Return (X, Y) of the center of cell containing provided text 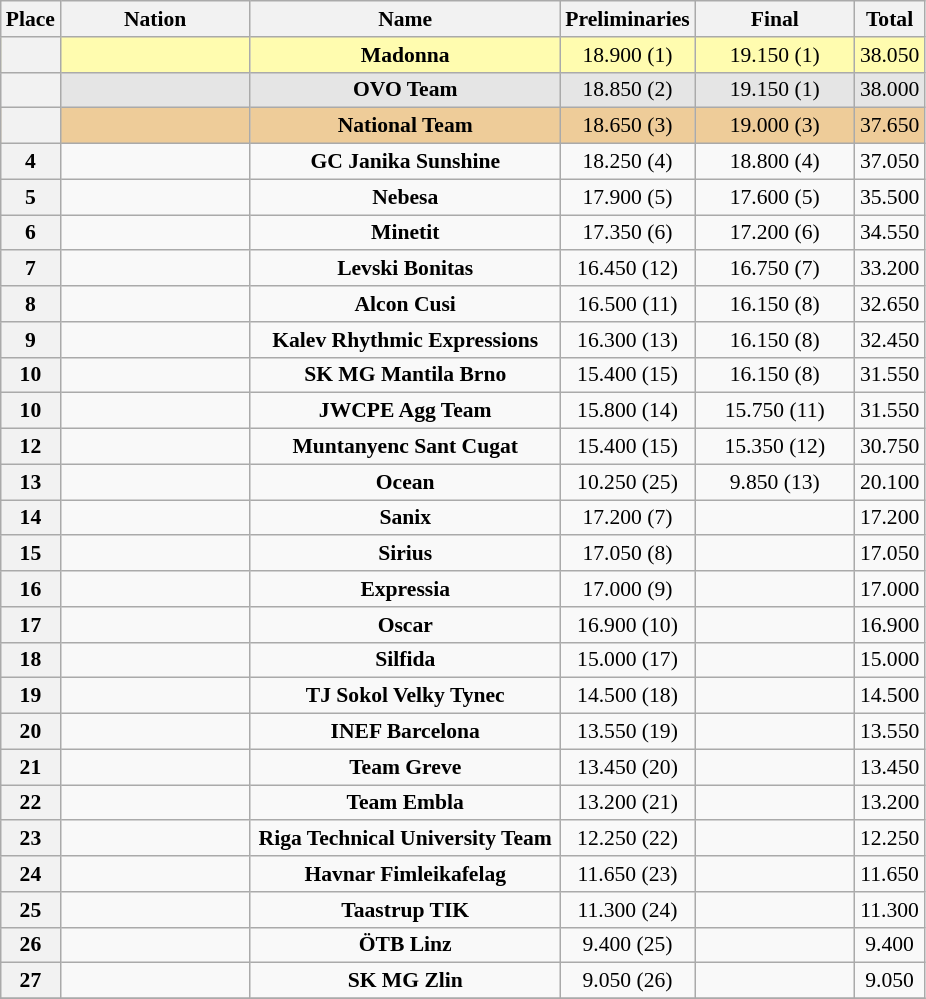
Ocean (405, 482)
Sanix (405, 518)
13.450 (20) (627, 767)
JWCPE Agg Team (405, 411)
SK MG Mantila Brno (405, 375)
Kalev Rhythmic Expressions (405, 340)
Minetit (405, 233)
9.400 (25) (627, 945)
Team Greve (405, 767)
Preliminaries (627, 19)
20 (30, 732)
18.800 (4) (775, 162)
Madonna (405, 55)
15.800 (14) (627, 411)
33.200 (890, 269)
38.000 (890, 90)
18.650 (3) (627, 126)
16 (30, 589)
7 (30, 269)
13.200 (21) (627, 803)
9.050 (26) (627, 981)
Silfida (405, 660)
15.350 (12) (775, 447)
24 (30, 874)
11.650 (890, 874)
11.300 (890, 910)
17.000 (890, 589)
12.250 (890, 839)
32.450 (890, 340)
10.250 (25) (627, 482)
17.600 (5) (775, 197)
11.650 (23) (627, 874)
18.850 (2) (627, 90)
23 (30, 839)
Nebesa (405, 197)
17.200 (7) (627, 518)
16.450 (12) (627, 269)
Total (890, 19)
GC Janika Sunshine (405, 162)
17 (30, 625)
Riga Technical University Team (405, 839)
13.450 (890, 767)
12.250 (22) (627, 839)
17.050 (890, 554)
Expressia (405, 589)
11.300 (24) (627, 910)
Name (405, 19)
16.500 (11) (627, 304)
16.900 (10) (627, 625)
16.750 (7) (775, 269)
21 (30, 767)
17.200 (6) (775, 233)
8 (30, 304)
17.200 (890, 518)
17.350 (6) (627, 233)
16.300 (13) (627, 340)
INEF Barcelona (405, 732)
6 (30, 233)
Final (775, 19)
16.900 (890, 625)
4 (30, 162)
9.400 (890, 945)
15 (30, 554)
13.200 (890, 803)
OVO Team (405, 90)
20.100 (890, 482)
ÖTB Linz (405, 945)
Alcon Cusi (405, 304)
17.900 (5) (627, 197)
19.000 (3) (775, 126)
15.000 (17) (627, 660)
19 (30, 696)
13.550 (19) (627, 732)
32.650 (890, 304)
National Team (405, 126)
SK MG Zlin (405, 981)
Place (30, 19)
13 (30, 482)
9.050 (890, 981)
14 (30, 518)
25 (30, 910)
5 (30, 197)
Team Embla (405, 803)
17.050 (8) (627, 554)
18.250 (4) (627, 162)
Sirius (405, 554)
34.550 (890, 233)
27 (30, 981)
Nation (155, 19)
Taastrup TIK (405, 910)
30.750 (890, 447)
TJ Sokol Velky Tynec (405, 696)
9.850 (13) (775, 482)
18 (30, 660)
9 (30, 340)
37.650 (890, 126)
Levski Bonitas (405, 269)
14.500 (890, 696)
26 (30, 945)
18.900 (1) (627, 55)
15.750 (11) (775, 411)
38.050 (890, 55)
13.550 (890, 732)
Oscar (405, 625)
17.000 (9) (627, 589)
14.500 (18) (627, 696)
15.000 (890, 660)
Muntanyenc Sant Cugat (405, 447)
22 (30, 803)
12 (30, 447)
37.050 (890, 162)
Havnar Fimleikafelag (405, 874)
35.500 (890, 197)
